Identify which cell holds the provided text, then report its (x, y) central coordinate. 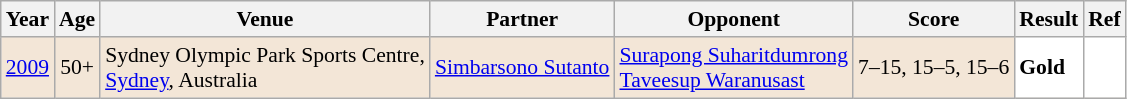
Result (1048, 19)
Ref (1104, 19)
Gold (1048, 68)
7–15, 15–5, 15–6 (934, 68)
Age (77, 19)
Year (28, 19)
Venue (265, 19)
Partner (522, 19)
Simbarsono Sutanto (522, 68)
Score (934, 19)
Opponent (734, 19)
2009 (28, 68)
Sydney Olympic Park Sports Centre,Sydney, Australia (265, 68)
Surapong Suharitdumrong Taveesup Waranusast (734, 68)
50+ (77, 68)
